For the text-containing cell, return its midpoint in (X, Y) coordinate format. 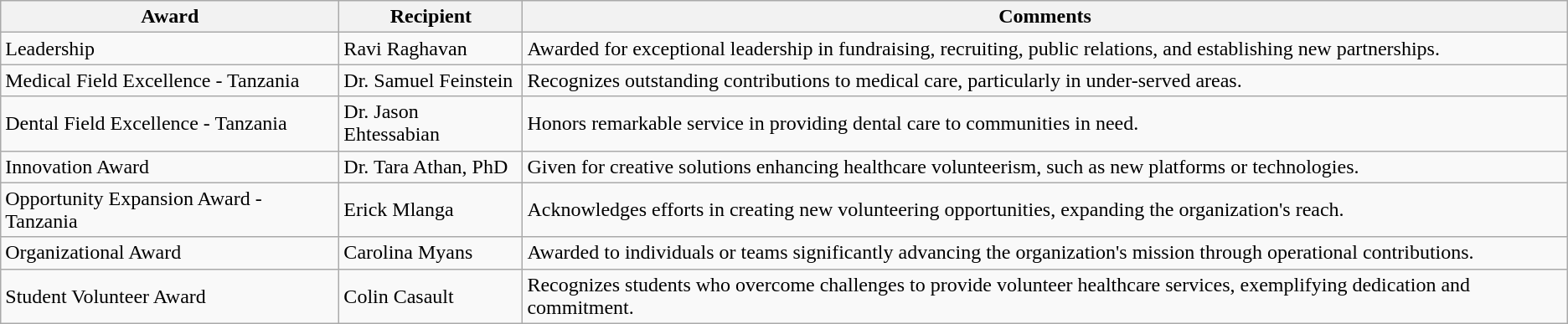
Awarded to individuals or teams significantly advancing the organization's mission through operational contributions. (1045, 253)
Acknowledges efforts in creating new volunteering opportunities, expanding the organization's reach. (1045, 209)
Comments (1045, 17)
Dr. Jason Ehtessabian (431, 124)
Student Volunteer Award (170, 296)
Leadership (170, 49)
Dr. Tara Athan, PhD (431, 167)
Erick Mlanga (431, 209)
Recipient (431, 17)
Recognizes outstanding contributions to medical care, particularly in under-served areas. (1045, 80)
Medical Field Excellence - Tanzania (170, 80)
Ravi Raghavan (431, 49)
Dr. Samuel Feinstein (431, 80)
Organizational Award (170, 253)
Awarded for exceptional leadership in fundraising, recruiting, public relations, and establishing new partnerships. (1045, 49)
Innovation Award (170, 167)
Recognizes students who overcome challenges to provide volunteer healthcare services, exemplifying dedication and commitment. (1045, 296)
Carolina Myans (431, 253)
Dental Field Excellence - Tanzania (170, 124)
Given for creative solutions enhancing healthcare volunteerism, such as new platforms or technologies. (1045, 167)
Award (170, 17)
Colin Casault (431, 296)
Opportunity Expansion Award - Tanzania (170, 209)
Honors remarkable service in providing dental care to communities in need. (1045, 124)
